Capture the cell that displays the provided text and extract its [X, Y] central coordinate. 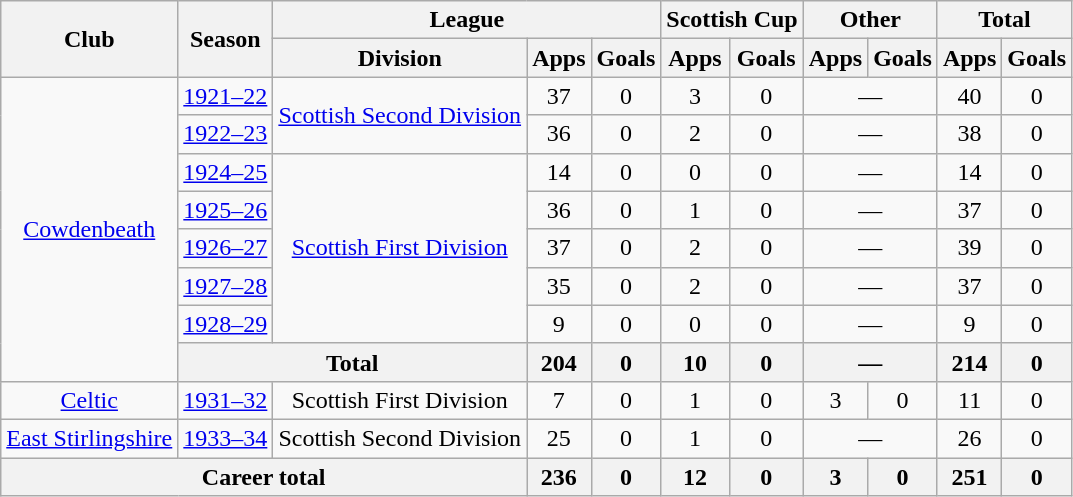
1921–22 [226, 96]
7 [559, 400]
1924–25 [226, 172]
1933–34 [226, 438]
East Stirlingshire [90, 438]
39 [969, 248]
40 [969, 96]
League [467, 20]
Career total [264, 477]
Celtic [90, 400]
Club [90, 39]
25 [559, 438]
1927–28 [226, 286]
1922–23 [226, 134]
Scottish Cup [732, 20]
11 [969, 400]
1928–29 [226, 324]
251 [969, 477]
26 [969, 438]
Division [400, 58]
1925–26 [226, 210]
Cowdenbeath [90, 229]
1931–32 [226, 400]
10 [695, 362]
12 [695, 477]
1926–27 [226, 248]
Season [226, 39]
Other [870, 20]
214 [969, 362]
236 [559, 477]
35 [559, 286]
204 [559, 362]
38 [969, 134]
